From the cell containing the given text, extract its center point as (x, y) coordinate. 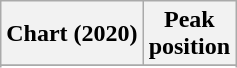
Chart (2020) (72, 34)
Peakposition (189, 34)
